From the cell containing the given text, extract its center point as (X, Y) coordinate. 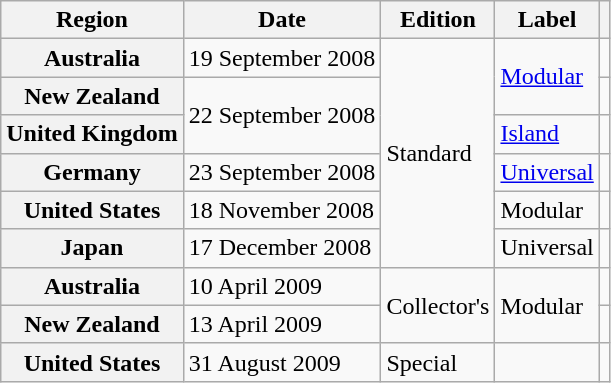
Collector's (438, 305)
Special (438, 362)
17 December 2008 (282, 248)
Germany (92, 172)
Japan (92, 248)
13 April 2009 (282, 324)
31 August 2009 (282, 362)
Edition (438, 20)
22 September 2008 (282, 115)
18 November 2008 (282, 210)
United Kingdom (92, 134)
Island (547, 134)
Standard (438, 153)
Date (282, 20)
23 September 2008 (282, 172)
10 April 2009 (282, 286)
Region (92, 20)
Label (547, 20)
19 September 2008 (282, 58)
